Capture the cell that displays the provided text and extract its [X, Y] central coordinate. 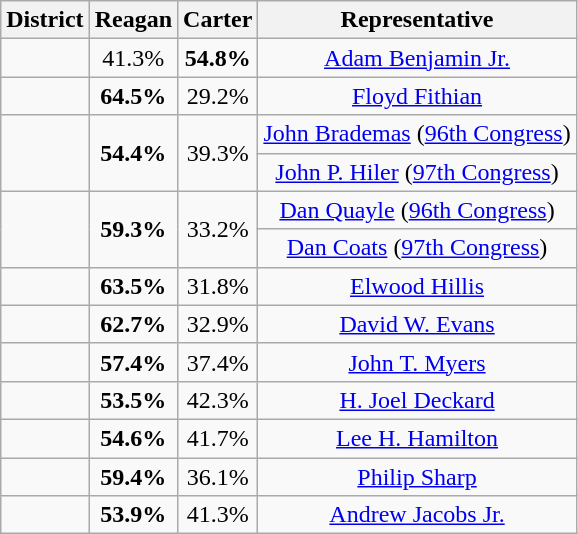
64.5% [133, 96]
41.7% [218, 438]
54.8% [218, 58]
32.9% [218, 324]
53.9% [133, 515]
57.4% [133, 362]
54.4% [133, 153]
Andrew Jacobs Jr. [417, 515]
39.3% [218, 153]
Dan Coats (97th Congress) [417, 248]
Elwood Hillis [417, 286]
Philip Sharp [417, 477]
John Brademas (96th Congress) [417, 134]
John T. Myers [417, 362]
59.4% [133, 477]
Reagan [133, 20]
36.1% [218, 477]
Floyd Fithian [417, 96]
District [45, 20]
33.2% [218, 229]
62.7% [133, 324]
29.2% [218, 96]
54.6% [133, 438]
H. Joel Deckard [417, 400]
Adam Benjamin Jr. [417, 58]
David W. Evans [417, 324]
Dan Quayle (96th Congress) [417, 210]
37.4% [218, 362]
59.3% [133, 229]
Carter [218, 20]
Lee H. Hamilton [417, 438]
31.8% [218, 286]
42.3% [218, 400]
53.5% [133, 400]
63.5% [133, 286]
Representative [417, 20]
John P. Hiler (97th Congress) [417, 172]
